Determine the (X, Y) coordinate at the center of the cell enclosing the given text.  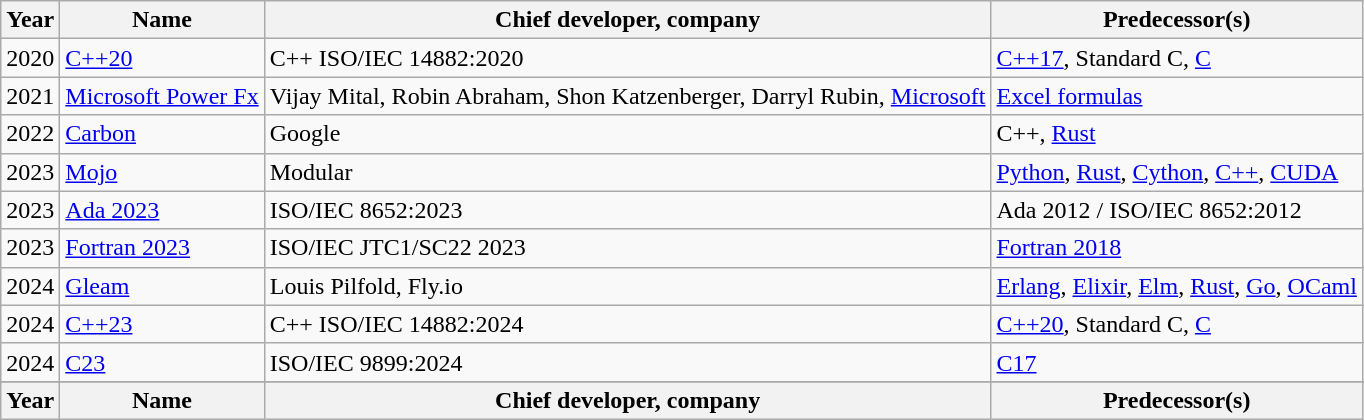
Microsoft Power Fx (162, 96)
Ada 2023 (162, 210)
Google (628, 134)
Louis Pilfold, Fly.io (628, 286)
2021 (30, 96)
ISO/IEC 8652:2023 (628, 210)
Mojo (162, 172)
Erlang, Elixir, Elm, Rust, Go, OCaml (1176, 286)
Vijay Mital, Robin Abraham, Shon Katzenberger, Darryl Rubin, Microsoft (628, 96)
C17 (1176, 362)
ISO/IEC 9899:2024 (628, 362)
Fortran 2023 (162, 248)
Carbon (162, 134)
Ada 2012 / ISO/IEC 8652:2012 (1176, 210)
C++17, Standard C, C (1176, 58)
2022 (30, 134)
2020 (30, 58)
C++20, Standard C, C (1176, 324)
C++, Rust (1176, 134)
Fortran 2018 (1176, 248)
C++23 (162, 324)
C23 (162, 362)
ISO/IEC JTC1/SC22 2023 (628, 248)
C++ ISO/IEC 14882:2020 (628, 58)
Python, Rust, Cython, C++, CUDA (1176, 172)
C++20 (162, 58)
Excel formulas (1176, 96)
Modular (628, 172)
C++ ISO/IEC 14882:2024 (628, 324)
Gleam (162, 286)
